Capture the cell that displays the provided text and extract its [x, y] central coordinate. 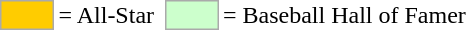
= All-Star [106, 15]
